Locate the cell with the specified text and output its (X, Y) center coordinate. 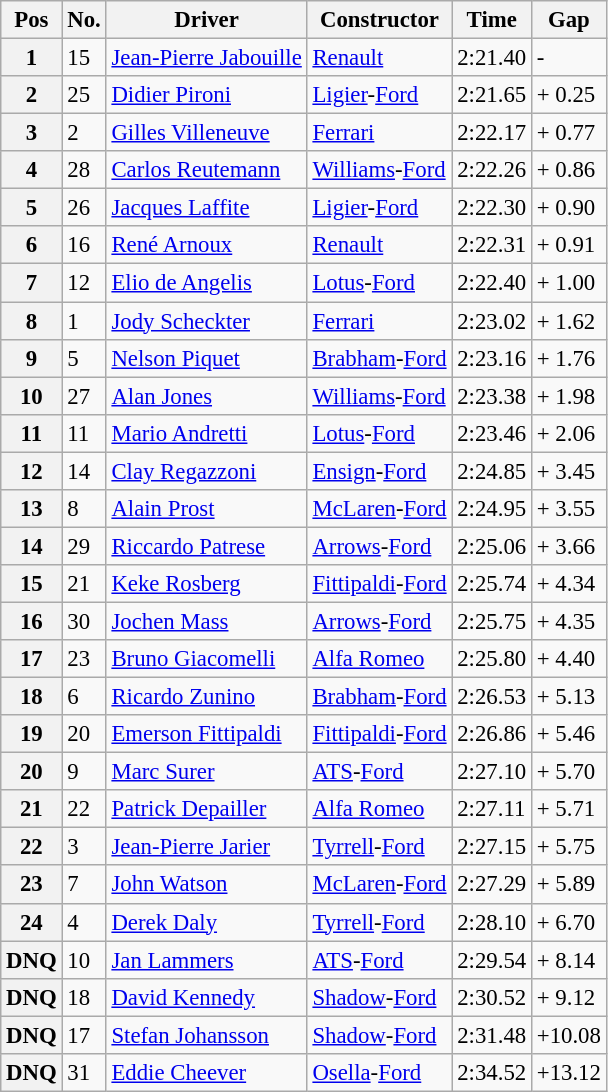
René Arnoux (206, 245)
Jean-Pierre Jarier (206, 847)
Elio de Angelis (206, 283)
2:25.74 (492, 584)
+ 3.66 (568, 546)
+ 5.89 (568, 885)
2:22.30 (492, 208)
+10.08 (568, 1035)
28 (84, 170)
+ 0.90 (568, 208)
Ensign-Ford (380, 471)
2:27.10 (492, 772)
Derek Daly (206, 922)
+ 4.40 (568, 659)
+ 5.70 (568, 772)
2:22.40 (492, 283)
Mario Andretti (206, 433)
+ 4.35 (568, 621)
Gilles Villeneuve (206, 133)
+ 3.45 (568, 471)
2:21.65 (492, 95)
Jochen Mass (206, 621)
Marc Surer (206, 772)
Nelson Piquet (206, 358)
+ 1.00 (568, 283)
Alan Jones (206, 396)
Riccardo Patrese (206, 546)
+ 3.55 (568, 509)
Jean-Pierre Jabouille (206, 58)
+ 5.71 (568, 809)
John Watson (206, 885)
Bruno Giacomelli (206, 659)
25 (84, 95)
+13.12 (568, 1073)
Patrick Depailler (206, 809)
Alain Prost (206, 509)
Time (492, 20)
29 (84, 546)
2:24.95 (492, 509)
No. (84, 20)
2:23.02 (492, 321)
2:25.75 (492, 621)
13 (32, 509)
+ 1.98 (568, 396)
+ 0.77 (568, 133)
2:27.11 (492, 809)
2:27.15 (492, 847)
2:22.17 (492, 133)
+ 1.76 (568, 358)
2:30.52 (492, 997)
2:29.54 (492, 960)
Didier Pironi (206, 95)
2:22.31 (492, 245)
Constructor (380, 20)
30 (84, 621)
2:34.52 (492, 1073)
19 (32, 734)
2:22.26 (492, 170)
Driver (206, 20)
2:31.48 (492, 1035)
+ 5.75 (568, 847)
Osella-Ford (380, 1073)
+ 5.13 (568, 697)
Jan Lammers (206, 960)
Jacques Laffite (206, 208)
- (568, 58)
+ 0.91 (568, 245)
2:23.38 (492, 396)
2:25.80 (492, 659)
+ 1.62 (568, 321)
Clay Regazzoni (206, 471)
24 (32, 922)
Emerson Fittipaldi (206, 734)
2:25.06 (492, 546)
Ricardo Zunino (206, 697)
Stefan Johansson (206, 1035)
2:24.85 (492, 471)
+ 2.06 (568, 433)
Pos (32, 20)
+ 0.86 (568, 170)
2:28.10 (492, 922)
David Kennedy (206, 997)
+ 4.34 (568, 584)
+ 5.46 (568, 734)
+ 9.12 (568, 997)
26 (84, 208)
2:27.29 (492, 885)
2:21.40 (492, 58)
2:26.53 (492, 697)
Jody Scheckter (206, 321)
Eddie Cheever (206, 1073)
+ 6.70 (568, 922)
Carlos Reutemann (206, 170)
+ 8.14 (568, 960)
2:23.16 (492, 358)
2:26.86 (492, 734)
31 (84, 1073)
2:23.46 (492, 433)
+ 0.25 (568, 95)
Keke Rosberg (206, 584)
27 (84, 396)
Gap (568, 20)
